Locate the cell with the specified text and output its (x, y) center coordinate. 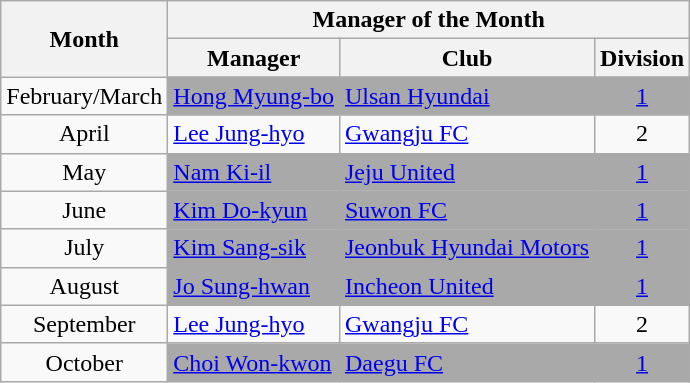
Jeonbuk Hyundai Motors (466, 248)
Suwon FC (466, 210)
June (84, 210)
July (84, 248)
April (84, 134)
May (84, 172)
Month (84, 39)
Club (466, 58)
Manager (254, 58)
Ulsan Hyundai (466, 96)
Manager of the Month (429, 20)
Jeju United (466, 172)
Nam Ki-il (254, 172)
Hong Myung-bo (254, 96)
Kim Sang-sik (254, 248)
Jo Sung-hwan (254, 286)
September (84, 324)
Kim Do-kyun (254, 210)
October (84, 362)
August (84, 286)
Choi Won-kwon (254, 362)
Daegu FC (466, 362)
Division (642, 58)
Incheon United (466, 286)
February/March (84, 96)
